Determine the (x, y) coordinate at the center of the cell enclosing the given text.  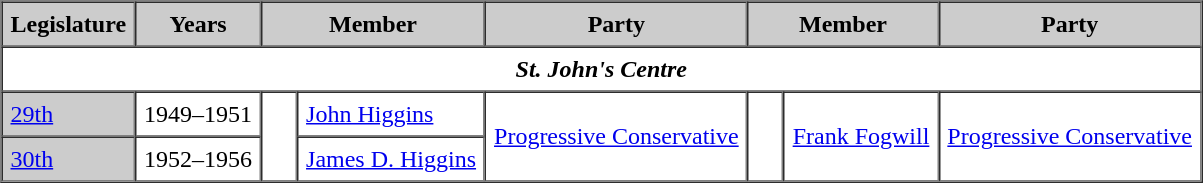
1949–1951 (198, 114)
Years (198, 24)
Legislature (69, 24)
1952–1956 (198, 158)
30th (69, 158)
St. John's Centre (602, 68)
Frank Fogwill (862, 137)
James D. Higgins (391, 158)
29th (69, 114)
John Higgins (391, 114)
